Provide the (x, y) coordinate of the cell's center where the given text is located.  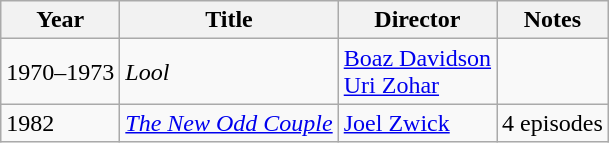
1970–1973 (60, 72)
Title (229, 20)
Boaz DavidsonUri Zohar (417, 72)
The New Odd Couple (229, 123)
Notes (553, 20)
1982 (60, 123)
Joel Zwick (417, 123)
Lool (229, 72)
Director (417, 20)
Year (60, 20)
4 episodes (553, 123)
